Pinpoint the cell where the given text exists, returning its (X, Y) midpoint coordinate. 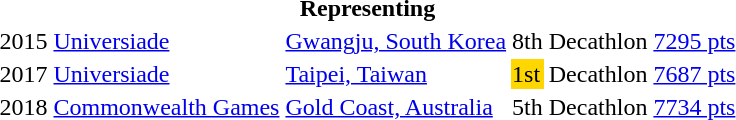
Gwangju, South Korea (396, 41)
Taipei, Taiwan (396, 74)
8th (528, 41)
1st (528, 74)
